Find where the given text appears and provide that cell's center as [X, Y] coordinate. 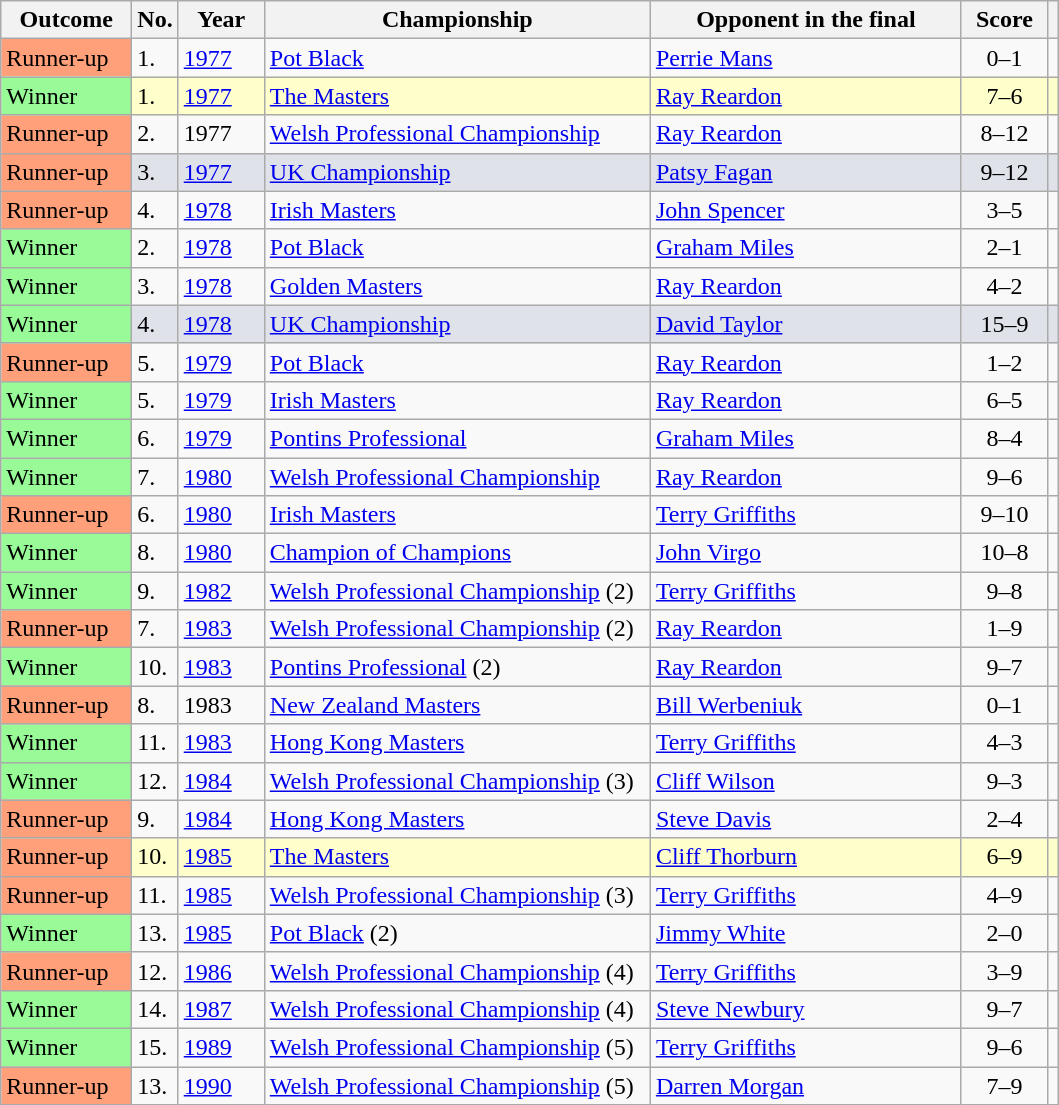
4–3 [1004, 743]
8–4 [1004, 438]
Golden Masters [457, 286]
No. [155, 20]
1982 [221, 591]
1987 [221, 1009]
10–8 [1004, 553]
John Spencer [806, 210]
9–12 [1004, 172]
1990 [221, 1085]
Champion of Champions [457, 553]
8–12 [1004, 134]
Darren Morgan [806, 1085]
7–6 [1004, 96]
3–5 [1004, 210]
Championship [457, 20]
Outcome [66, 20]
6–5 [1004, 400]
Perrie Mans [806, 58]
4–2 [1004, 286]
1989 [221, 1047]
9–10 [1004, 515]
Pot Black (2) [457, 933]
4–9 [1004, 895]
David Taylor [806, 324]
Pontins Professional [457, 438]
1–2 [1004, 362]
2–1 [1004, 248]
9–8 [1004, 591]
7–9 [1004, 1085]
Score [1004, 20]
Opponent in the final [806, 20]
1–9 [1004, 629]
Cliff Wilson [806, 781]
Patsy Fagan [806, 172]
Year [221, 20]
Steve Newbury [806, 1009]
14. [155, 1009]
2–0 [1004, 933]
Steve Davis [806, 819]
6–9 [1004, 857]
1986 [221, 971]
15–9 [1004, 324]
3–9 [1004, 971]
2–4 [1004, 819]
Pontins Professional (2) [457, 667]
New Zealand Masters [457, 705]
15. [155, 1047]
John Virgo [806, 553]
Jimmy White [806, 933]
9–3 [1004, 781]
Bill Werbeniuk [806, 705]
Cliff Thorburn [806, 857]
